Determine the (x, y) coordinate at the center of the cell enclosing the given text.  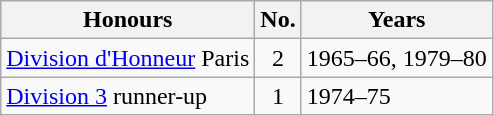
Division 3 runner-up (128, 96)
1965–66, 1979–80 (396, 58)
Years (396, 20)
No. (278, 20)
Honours (128, 20)
1 (278, 96)
2 (278, 58)
1974–75 (396, 96)
Division d'Honneur Paris (128, 58)
